Extract the (X, Y) coordinate from the center of the cell holding the provided text.  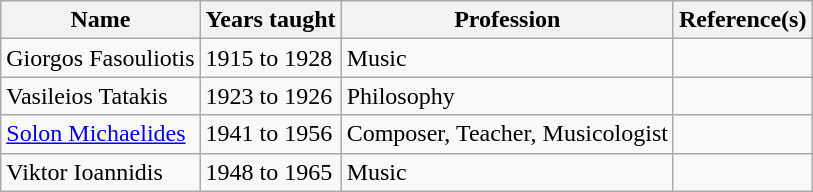
1915 to 1928 (270, 58)
Giorgos Fasouliotis (100, 58)
1941 to 1956 (270, 134)
Reference(s) (742, 20)
Composer, Teacher, Musicologist (507, 134)
Name (100, 20)
Philosophy (507, 96)
Profession (507, 20)
Years taught (270, 20)
Vasileios Tatakis (100, 96)
1948 to 1965 (270, 172)
Solon Michaelides (100, 134)
Viktor Ioannidis (100, 172)
1923 to 1926 (270, 96)
